Scan for the cell matching the given text and deliver its (X, Y) coordinate at center. 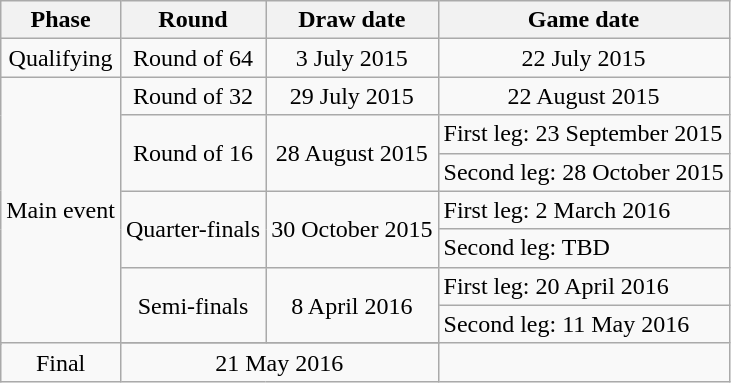
3 July 2015 (352, 58)
First leg: 23 September 2015 (584, 134)
Second leg: TBD (584, 248)
First leg: 2 March 2016 (584, 210)
30 October 2015 (352, 229)
Round of 32 (192, 96)
22 August 2015 (584, 96)
Second leg: 28 October 2015 (584, 172)
Round of 16 (192, 153)
Second leg: 11 May 2016 (584, 324)
Draw date (352, 20)
Game date (584, 20)
8 April 2016 (352, 305)
Final (61, 362)
29 July 2015 (352, 96)
28 August 2015 (352, 153)
Round of 64 (192, 58)
Semi-finals (192, 305)
22 July 2015 (584, 58)
Phase (61, 20)
First leg: 20 April 2016 (584, 286)
21 May 2016 (279, 362)
Quarter-finals (192, 229)
Round (192, 20)
Main event (61, 210)
Qualifying (61, 58)
